Output the (X, Y) coordinate of the center of the cell containing the given text.  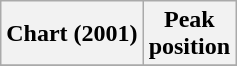
Chart (2001) (72, 34)
Peakposition (189, 34)
